Locate the cell with the specified text and output its (x, y) center coordinate. 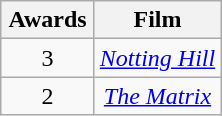
The Matrix (157, 96)
2 (48, 96)
Awards (48, 20)
Film (157, 20)
Notting Hill (157, 58)
3 (48, 58)
